Return (X, Y) of the center of cell containing provided text 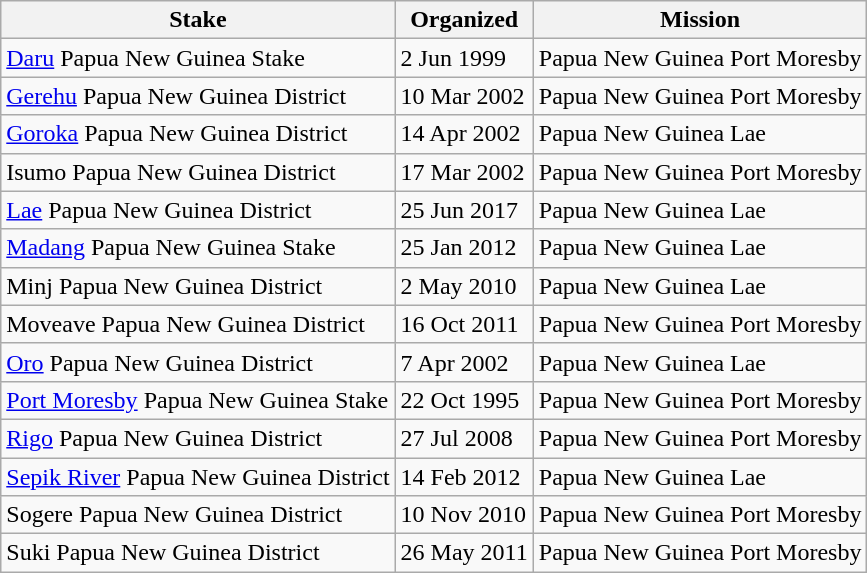
Port Moresby Papua New Guinea Stake (198, 400)
26 May 2011 (464, 553)
Oro Papua New Guinea District (198, 362)
14 Apr 2002 (464, 134)
14 Feb 2012 (464, 477)
Isumo Papua New Guinea District (198, 172)
Lae Papua New Guinea District (198, 210)
Sogere Papua New Guinea District (198, 515)
Moveave Papua New Guinea District (198, 324)
25 Jan 2012 (464, 248)
Suki Papua New Guinea District (198, 553)
Minj Papua New Guinea District (198, 286)
Goroka Papua New Guinea District (198, 134)
Stake (198, 20)
25 Jun 2017 (464, 210)
2 May 2010 (464, 286)
Mission (700, 20)
10 Nov 2010 (464, 515)
27 Jul 2008 (464, 438)
17 Mar 2002 (464, 172)
Daru Papua New Guinea Stake (198, 58)
7 Apr 2002 (464, 362)
2 Jun 1999 (464, 58)
Madang Papua New Guinea Stake (198, 248)
Rigo Papua New Guinea District (198, 438)
Gerehu Papua New Guinea District (198, 96)
22 Oct 1995 (464, 400)
10 Mar 2002 (464, 96)
Sepik River Papua New Guinea District (198, 477)
Organized (464, 20)
16 Oct 2011 (464, 324)
